Capture the cell that displays the provided text and extract its [X, Y] central coordinate. 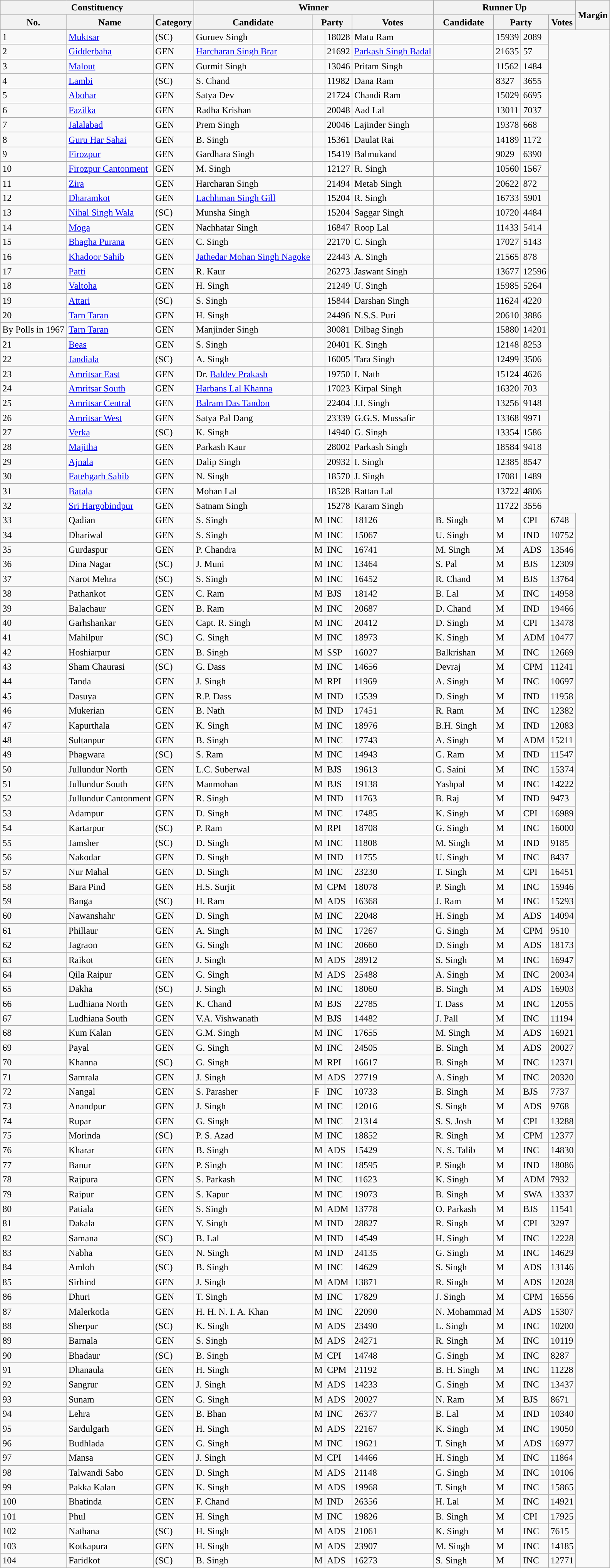
15 [34, 242]
L. Singh [463, 1326]
Attari [110, 301]
Narot Mehra [110, 579]
Dakha [110, 989]
Rattan Lal [393, 491]
12309 [562, 564]
82 [34, 1238]
16921 [562, 1033]
10752 [562, 535]
20 [34, 315]
17023 [338, 388]
16741 [393, 550]
N.S.S. Puri [393, 315]
S. S. Josh [463, 1121]
13 [34, 213]
13464 [393, 564]
100 [34, 1502]
Capt. R. Singh [253, 623]
10560 [508, 169]
15029 [508, 95]
18028 [338, 37]
Manmohan [253, 784]
21724 [338, 95]
Qadian [110, 520]
80 [34, 1209]
23230 [393, 872]
Amloh [110, 1267]
87 [34, 1311]
Jamsher [110, 843]
S. Kapur [253, 1194]
Bhatinda [110, 1502]
Budhlada [110, 1443]
21635 [508, 52]
B. Ram [253, 608]
H. Ram [253, 901]
R. Chand [463, 579]
19968 [393, 1487]
7 [34, 125]
Raipur [110, 1194]
13368 [508, 418]
No. [34, 22]
24135 [393, 1253]
Lachhman Singh Gill [253, 198]
46 [34, 711]
Gurmit Singh [253, 66]
Gurdaspur [110, 550]
77 [34, 1165]
11624 [508, 301]
Garhshankar [110, 623]
13011 [508, 110]
45 [34, 696]
6695 [535, 95]
G.M. Singh [253, 1033]
20046 [338, 125]
27 [34, 433]
Bara Pind [110, 886]
66 [34, 1004]
Nihal Singh Wala [110, 213]
8 [34, 139]
24505 [393, 1048]
88 [34, 1326]
104 [34, 1560]
12127 [338, 169]
16977 [562, 1443]
8671 [562, 1399]
10200 [562, 1326]
Munsha Singh [253, 213]
J. Ram [463, 901]
42 [34, 652]
Chandi Ram [393, 95]
19378 [508, 125]
Kirpal Singh [393, 388]
72 [34, 1092]
58 [34, 886]
15067 [393, 535]
G.G.S. Mussafir [393, 418]
11969 [393, 682]
Constituency [97, 8]
14958 [562, 593]
17925 [562, 1516]
Nakodar [110, 857]
14656 [393, 667]
78 [34, 1180]
1489 [535, 476]
Dina Nagar [110, 564]
19 [34, 301]
14921 [562, 1502]
Jandiala [110, 359]
Harbans Lal Khanna [253, 388]
Satya Dev [253, 95]
21192 [393, 1370]
Pakka Kalan [110, 1487]
18078 [393, 886]
Harcharan Singh Brar [253, 52]
13722 [508, 491]
3655 [535, 81]
B. Raj [463, 799]
Banga [110, 901]
11541 [562, 1209]
Ludhiana South [110, 1018]
9418 [535, 447]
10720 [508, 213]
18060 [393, 989]
10733 [393, 1092]
V.A. Vishwanath [253, 1018]
96 [34, 1443]
20401 [338, 344]
Runner Up [504, 8]
B. Bhan [253, 1414]
Patiala [110, 1209]
16847 [338, 227]
Pritam Singh [393, 66]
Hoshiarpur [110, 652]
Zira [110, 184]
12083 [562, 725]
Amritsar Central [110, 403]
Jullundur Cantonment [110, 799]
4626 [535, 374]
47 [34, 725]
Beas [110, 344]
16 [34, 257]
13778 [393, 1209]
23490 [393, 1326]
Batala [110, 491]
Amritsar East [110, 374]
D. Chand [463, 608]
872 [535, 184]
12371 [562, 1062]
20687 [393, 608]
1484 [535, 66]
20034 [562, 975]
12382 [562, 711]
13871 [393, 1282]
O. Parkash [463, 1209]
15419 [338, 154]
53 [34, 813]
11194 [562, 1018]
I. Nath [393, 374]
703 [535, 388]
49 [34, 755]
14943 [393, 755]
16733 [508, 198]
19050 [562, 1429]
36 [34, 564]
51 [34, 784]
22 [34, 359]
Dharamkot [110, 198]
Mansa [110, 1458]
C. Ram [253, 593]
19613 [393, 769]
Dasuya [110, 696]
2 [34, 52]
Valtoha [110, 286]
9 [34, 154]
15985 [508, 286]
9185 [562, 843]
38 [34, 593]
Abohar [110, 95]
26273 [338, 271]
Talwandi Sabo [110, 1473]
Gardhara Singh [253, 154]
7932 [562, 1180]
1586 [535, 433]
13337 [562, 1194]
13546 [562, 550]
19750 [338, 374]
Jalalabad [110, 125]
95 [34, 1429]
67 [34, 1018]
20660 [393, 945]
14189 [508, 139]
Phul [110, 1516]
37 [34, 579]
76 [34, 1150]
14549 [393, 1238]
3886 [535, 315]
11864 [562, 1458]
Bhadaur [110, 1355]
28827 [393, 1224]
29 [34, 462]
14233 [393, 1385]
98 [34, 1473]
18 [34, 286]
15539 [393, 696]
13478 [562, 623]
Bhagha Purana [110, 242]
9029 [508, 154]
5143 [535, 242]
Balkrishan [463, 652]
J.I. Singh [393, 403]
30 [34, 476]
16320 [508, 388]
S. Pal [463, 564]
Samrala [110, 1077]
97 [34, 1458]
Jaswant Singh [393, 271]
Banur [110, 1165]
20610 [508, 315]
79 [34, 1194]
Samana [110, 1238]
Firozpur [110, 154]
12148 [508, 344]
89 [34, 1341]
12 [34, 198]
Kum Kalan [110, 1033]
16273 [393, 1560]
Phillaur [110, 931]
16027 [393, 652]
Parkash Singh [393, 447]
17743 [393, 740]
12028 [562, 1282]
G. Ram [463, 755]
L.C. Suberwal [253, 769]
16005 [338, 359]
Anandpur [110, 1106]
4 [34, 81]
I. Singh [393, 462]
48 [34, 740]
Majitha [110, 447]
Fatehgarh Sahib [110, 476]
P. Ram [253, 828]
F. Chand [253, 1502]
Muktsar [110, 37]
11722 [508, 506]
22170 [338, 242]
92 [34, 1385]
60 [34, 916]
86 [34, 1297]
Jullundur North [110, 769]
18528 [338, 491]
Name [110, 22]
17829 [393, 1297]
P. S. Azad [253, 1136]
22785 [393, 1004]
1172 [535, 139]
8547 [535, 462]
25488 [393, 975]
14094 [562, 916]
18595 [393, 1165]
52 [34, 799]
70 [34, 1062]
11228 [562, 1370]
84 [34, 1267]
18142 [393, 593]
Guru Har Sahai [110, 139]
14940 [338, 433]
10119 [562, 1341]
3 [34, 66]
Lehra [110, 1414]
Matu Ram [393, 37]
12228 [562, 1238]
15361 [338, 139]
68 [34, 1033]
26 [34, 418]
G. Saini [463, 769]
Roop Lal [393, 227]
56 [34, 857]
15211 [562, 740]
Mukerian [110, 711]
18852 [393, 1136]
B.H. Singh [463, 725]
99 [34, 1487]
16451 [562, 872]
15880 [508, 330]
Sri Hargobindpur [110, 506]
93 [34, 1399]
Margin [593, 15]
11547 [562, 755]
35 [34, 550]
15374 [562, 769]
18973 [393, 637]
13354 [508, 433]
Guruev Singh [253, 37]
Barnala [110, 1341]
22048 [393, 916]
Winner [313, 8]
Manjinder Singh [253, 330]
Daulat Rai [393, 139]
Dakala [110, 1224]
Dalip Singh [253, 462]
30081 [338, 330]
Amritsar South [110, 388]
Sultanpur [110, 740]
11562 [508, 66]
14201 [535, 330]
11755 [393, 857]
10106 [562, 1473]
13677 [508, 271]
17267 [393, 931]
Adampur [110, 813]
Malout [110, 66]
Darshan Singh [393, 301]
11623 [393, 1180]
9971 [535, 418]
Metab Singh [393, 184]
1 [34, 37]
14185 [562, 1546]
7737 [562, 1092]
Tanda [110, 682]
Balachaur [110, 608]
Harcharan Singh [253, 184]
31 [34, 491]
Mahilpur [110, 637]
K. Chand [253, 1004]
50 [34, 769]
14 [34, 227]
Faridkot [110, 1560]
Khadoor Sahib [110, 257]
Nathana [110, 1531]
7615 [562, 1531]
16903 [562, 989]
Mohan Lal [253, 491]
Dhariwal [110, 535]
12016 [393, 1106]
21249 [338, 286]
27719 [393, 1077]
3556 [535, 506]
12385 [508, 462]
13437 [562, 1385]
Payal [110, 1048]
24271 [393, 1341]
22090 [393, 1311]
14830 [562, 1150]
J. Muni [253, 564]
8437 [562, 857]
Gidderbaha [110, 52]
11808 [393, 843]
28912 [393, 960]
Kapurthala [110, 725]
Nabha [110, 1253]
Sham Chaurasi [110, 667]
9148 [535, 403]
33 [34, 520]
Dhanaula [110, 1370]
74 [34, 1121]
14482 [393, 1018]
22443 [338, 257]
Nachhatar Singh [253, 227]
Tara Singh [393, 359]
21314 [393, 1121]
90 [34, 1355]
9510 [562, 931]
Patti [110, 271]
15293 [562, 901]
Firozpur Cantonment [110, 169]
39 [34, 608]
5901 [535, 198]
Khanna [110, 1062]
Y. Singh [253, 1224]
Moga [110, 227]
Dr. Baldev Prakash [253, 374]
15865 [562, 1487]
20932 [338, 462]
21565 [508, 257]
Karam Singh [393, 506]
Satnam Singh [253, 506]
Category [174, 22]
14748 [393, 1355]
13256 [508, 403]
65 [34, 989]
21148 [393, 1473]
21494 [338, 184]
20622 [508, 184]
B. Nath [253, 711]
32 [34, 506]
4484 [535, 213]
14466 [393, 1458]
11241 [562, 667]
21692 [338, 52]
J. Pall [463, 1018]
H. H. N. I. A. Khan [253, 1311]
75 [34, 1136]
12377 [562, 1136]
12771 [562, 1560]
Radha Krishan [253, 110]
19466 [562, 608]
83 [34, 1253]
Amritsar West [110, 418]
17655 [393, 1033]
101 [34, 1516]
N. Mohammad [463, 1311]
5264 [535, 286]
11433 [508, 227]
24496 [338, 315]
13288 [562, 1121]
63 [34, 960]
Jagraon [110, 945]
8253 [535, 344]
Kotkapura [110, 1546]
55 [34, 843]
41 [34, 637]
S. Ram [253, 755]
16617 [393, 1062]
Dilbag Singh [393, 330]
Lambi [110, 81]
N. S. Talib [463, 1150]
1567 [535, 169]
Yashpal [463, 784]
40 [34, 623]
18086 [562, 1165]
12499 [508, 359]
3297 [562, 1224]
18570 [338, 476]
Parkash Singh Badal [393, 52]
Raikot [110, 960]
4220 [535, 301]
Sherpur [110, 1326]
Aad Lal [393, 110]
64 [34, 975]
Ajnala [110, 462]
G. Dass [253, 667]
62 [34, 945]
Jullundur South [110, 784]
T. Dass [463, 1004]
Sirhind [110, 1282]
15844 [338, 301]
18584 [508, 447]
15278 [338, 506]
21061 [393, 1531]
22404 [338, 403]
11 [34, 184]
23339 [338, 418]
10477 [562, 637]
11982 [338, 81]
N. Ram [463, 1399]
Qila Raipur [110, 975]
15307 [562, 1311]
6390 [535, 154]
Dana Ram [393, 81]
23907 [393, 1546]
61 [34, 931]
Ludhiana North [110, 1004]
Kharar [110, 1150]
17027 [508, 242]
16368 [393, 901]
7037 [535, 110]
5 [34, 95]
5414 [535, 227]
94 [34, 1414]
85 [34, 1282]
10697 [562, 682]
6 [34, 110]
R. Ram [463, 711]
43 [34, 667]
Parkash Kaur [253, 447]
16000 [562, 828]
Sangrur [110, 1385]
By Polls in 1967 [34, 330]
SSP [338, 652]
24 [34, 388]
59 [34, 901]
3506 [535, 359]
8287 [562, 1355]
26356 [393, 1502]
22167 [393, 1429]
91 [34, 1370]
Prem Singh [253, 125]
34 [34, 535]
Sardulgarh [110, 1429]
16556 [562, 1297]
10340 [562, 1414]
Morinda [110, 1136]
Phagwara [110, 755]
Rupar [110, 1121]
12669 [562, 652]
R.P. Dass [253, 696]
28002 [338, 447]
17081 [508, 476]
17451 [393, 711]
18126 [393, 520]
S. Parkash [253, 1180]
71 [34, 1077]
15429 [393, 1150]
Balmukand [393, 154]
20048 [338, 110]
19138 [393, 784]
Malerkotla [110, 1311]
9473 [562, 799]
R. Kaur [253, 271]
19621 [393, 1443]
Fazilka [110, 110]
12055 [562, 1004]
Saggar Singh [393, 213]
8327 [508, 81]
13046 [338, 66]
20320 [562, 1077]
19073 [393, 1194]
4806 [535, 491]
17 [34, 271]
18976 [393, 725]
Jathedar Mohan Singh Nagoke [253, 257]
Kartarpur [110, 828]
668 [535, 125]
16989 [562, 813]
6748 [562, 520]
44 [34, 682]
19826 [393, 1516]
18708 [393, 828]
25 [34, 403]
21 [34, 344]
Pathankot [110, 593]
15946 [562, 886]
14222 [562, 784]
Devraj [463, 667]
Sunam [110, 1399]
81 [34, 1224]
878 [535, 257]
12596 [535, 271]
B. H. Singh [463, 1370]
Lajinder Singh [393, 125]
Nur Mahal [110, 872]
23 [34, 374]
73 [34, 1106]
Verka [110, 433]
Nawanshahr [110, 916]
F [318, 1092]
2089 [535, 37]
26377 [393, 1414]
13764 [562, 579]
Dhuri [110, 1297]
Rajpura [110, 1180]
H.S. Surjit [253, 886]
10 [34, 169]
13146 [562, 1267]
54 [34, 828]
15124 [508, 374]
11958 [562, 696]
Balram Das Tandon [253, 403]
9768 [562, 1106]
103 [34, 1546]
SWA [535, 1194]
20412 [393, 623]
S. Chand [253, 81]
11763 [393, 799]
18173 [562, 945]
17485 [393, 813]
15939 [508, 37]
S. Parasher [253, 1092]
H. Lal [463, 1502]
28 [34, 447]
Satya Pal Dang [253, 418]
P. Chandra [253, 550]
16947 [562, 960]
16452 [393, 579]
69 [34, 1048]
Nangal [110, 1092]
102 [34, 1531]
